For the text-containing cell, return its midpoint in (x, y) coordinate format. 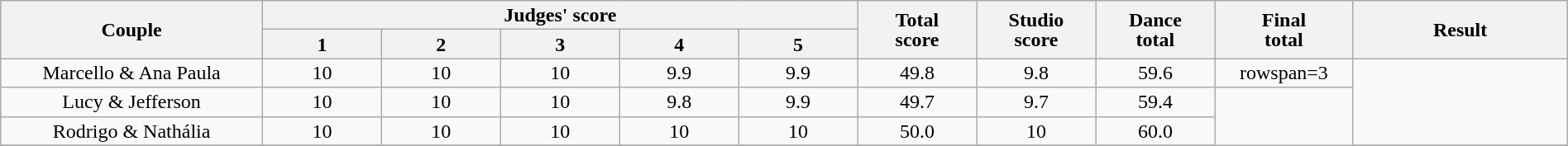
59.4 (1155, 102)
49.7 (917, 102)
Result (1460, 30)
Rodrigo & Nathália (132, 130)
Studioscore (1036, 30)
1 (322, 45)
Dancetotal (1155, 30)
Totalscore (917, 30)
5 (798, 45)
49.8 (917, 73)
2 (441, 45)
Marcello & Ana Paula (132, 73)
3 (560, 45)
59.6 (1155, 73)
Lucy & Jefferson (132, 102)
50.0 (917, 130)
Judges' score (560, 15)
9.7 (1036, 102)
Couple (132, 30)
rowspan=3 (1284, 73)
60.0 (1155, 130)
4 (679, 45)
Finaltotal (1284, 30)
